Determine the (x, y) coordinate at the center of the cell enclosing the given text.  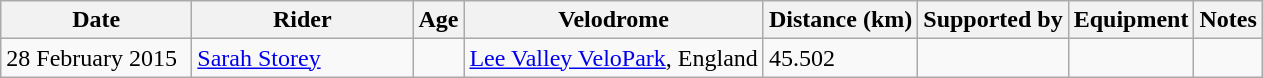
Rider (302, 20)
Supported by (993, 20)
Velodrome (614, 20)
Notes (1228, 20)
Age (438, 20)
Sarah Storey (302, 58)
Equipment (1131, 20)
Lee Valley VeloPark, England (614, 58)
28 February 2015 (96, 58)
Distance (km) (840, 20)
Date (96, 20)
45.502 (840, 58)
